Pinpoint the cell where the given text exists, returning its [X, Y] midpoint coordinate. 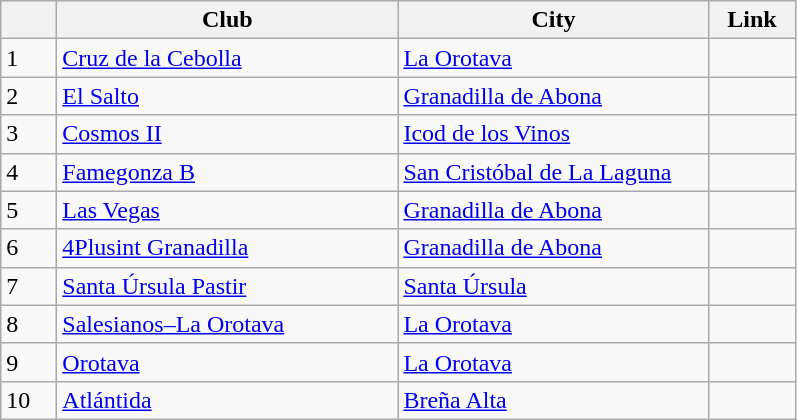
Las Vegas [228, 210]
Santa Úrsula Pastir [228, 286]
Club [228, 20]
Link [752, 20]
San Cristóbal de La Laguna [554, 172]
Salesianos–La Orotava [228, 324]
Icod de los Vinos [554, 134]
City [554, 20]
4 [29, 172]
Breña Alta [554, 400]
Santa Úrsula [554, 286]
3 [29, 134]
Orotava [228, 362]
5 [29, 210]
10 [29, 400]
Cosmos II [228, 134]
Atlántida [228, 400]
Famegonza B [228, 172]
El Salto [228, 96]
8 [29, 324]
6 [29, 248]
7 [29, 286]
2 [29, 96]
Cruz de la Cebolla [228, 58]
9 [29, 362]
4Plusint Granadilla [228, 248]
1 [29, 58]
